Locate the cell with the specified text and output its [X, Y] center coordinate. 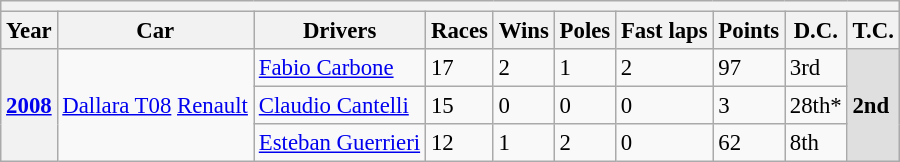
Drivers [340, 31]
Poles [584, 31]
12 [460, 143]
Claudio Cantelli [340, 106]
3rd [816, 68]
Fabio Carbone [340, 68]
2008 [29, 106]
T.C. [873, 31]
2nd [873, 106]
Wins [524, 31]
28th* [816, 106]
Fast laps [664, 31]
Year [29, 31]
97 [748, 68]
15 [460, 106]
Dallara T08 Renault [155, 106]
8th [816, 143]
Races [460, 31]
3 [748, 106]
D.C. [816, 31]
Esteban Guerrieri [340, 143]
Car [155, 31]
62 [748, 143]
Points [748, 31]
17 [460, 68]
